Return the [X, Y] coordinate for the center point of the cell that contains the specified text.  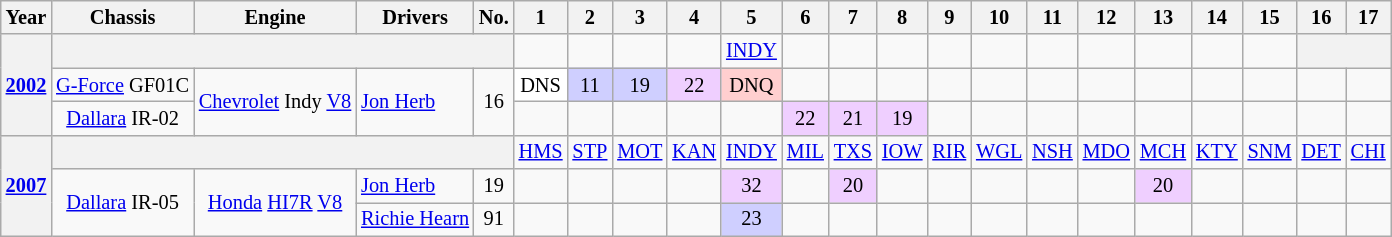
Chassis [122, 17]
MDO [1106, 152]
DNQ [752, 85]
2002 [26, 84]
CHI [1368, 152]
DNS [541, 85]
3 [640, 17]
G-Force GF01C [122, 85]
Dallara IR-02 [122, 118]
91 [494, 219]
21 [853, 118]
Chevrolet Indy V8 [275, 102]
13 [1163, 17]
1 [541, 17]
MOT [640, 152]
MIL [806, 152]
9 [949, 17]
Engine [275, 17]
10 [999, 17]
14 [1217, 17]
KTY [1217, 152]
Richie Hearn [415, 219]
TXS [853, 152]
SNM [1270, 152]
DET [1320, 152]
KAN [694, 152]
5 [752, 17]
2007 [26, 186]
NSH [1052, 152]
15 [1270, 17]
RIR [949, 152]
HMS [541, 152]
Drivers [415, 17]
Honda HI7R V8 [275, 202]
WGL [999, 152]
2 [590, 17]
No. [494, 17]
23 [752, 219]
Year [26, 17]
STP [590, 152]
MCH [1163, 152]
12 [1106, 17]
8 [902, 17]
4 [694, 17]
7 [853, 17]
32 [752, 186]
IOW [902, 152]
17 [1368, 17]
6 [806, 17]
Dallara IR-05 [122, 202]
